Find where the given text appears and provide that cell's center as [x, y] coordinate. 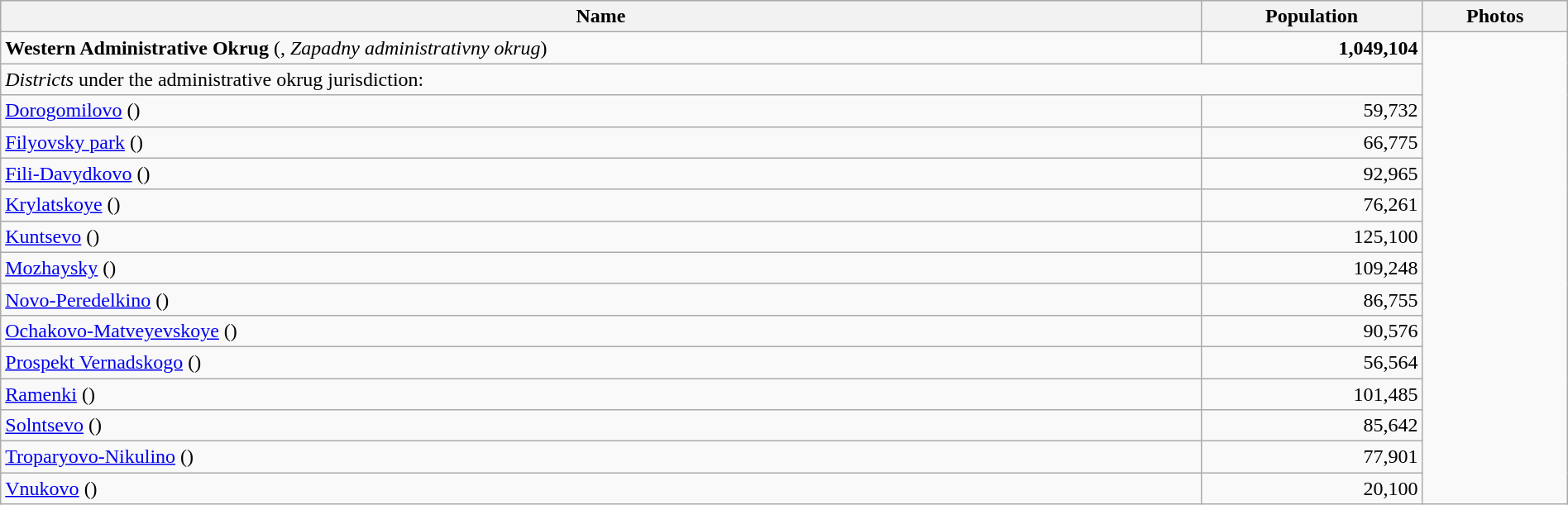
125,100 [1312, 236]
76,261 [1312, 205]
90,576 [1312, 331]
Mozhaysky () [600, 268]
Western Administrative Okrug (, Zapadny administrativny okrug) [600, 48]
85,642 [1312, 426]
Ramenki () [600, 394]
Dorogomilovo () [600, 111]
109,248 [1312, 268]
Ochakovo-Matveyevskoye () [600, 331]
86,755 [1312, 299]
Population [1312, 17]
Kuntsevo () [600, 236]
66,775 [1312, 142]
Vnukovo () [600, 488]
77,901 [1312, 457]
Filyovsky park () [600, 142]
101,485 [1312, 394]
Photos [1495, 17]
Krylatskoye () [600, 205]
Fili-Davydkovo () [600, 174]
20,100 [1312, 488]
Prospekt Vernadskogo () [600, 362]
59,732 [1312, 111]
Novo-Peredelkino () [600, 299]
Troparyovo-Nikulino () [600, 457]
56,564 [1312, 362]
1,049,104 [1312, 48]
Solntsevo () [600, 426]
Name [600, 17]
Districts under the administrative okrug jurisdiction: [711, 79]
92,965 [1312, 174]
